Return the [x, y] coordinate for the center point of the cell that contains the specified text.  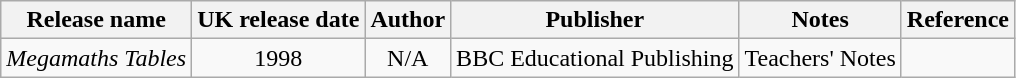
Teachers' Notes [820, 58]
Release name [96, 20]
Publisher [595, 20]
N/A [408, 58]
Notes [820, 20]
UK release date [278, 20]
1998 [278, 58]
Author [408, 20]
BBC Educational Publishing [595, 58]
Megamaths Tables [96, 58]
Reference [958, 20]
